Search for the cell housing the specified text and yield its [x, y] center coordinate. 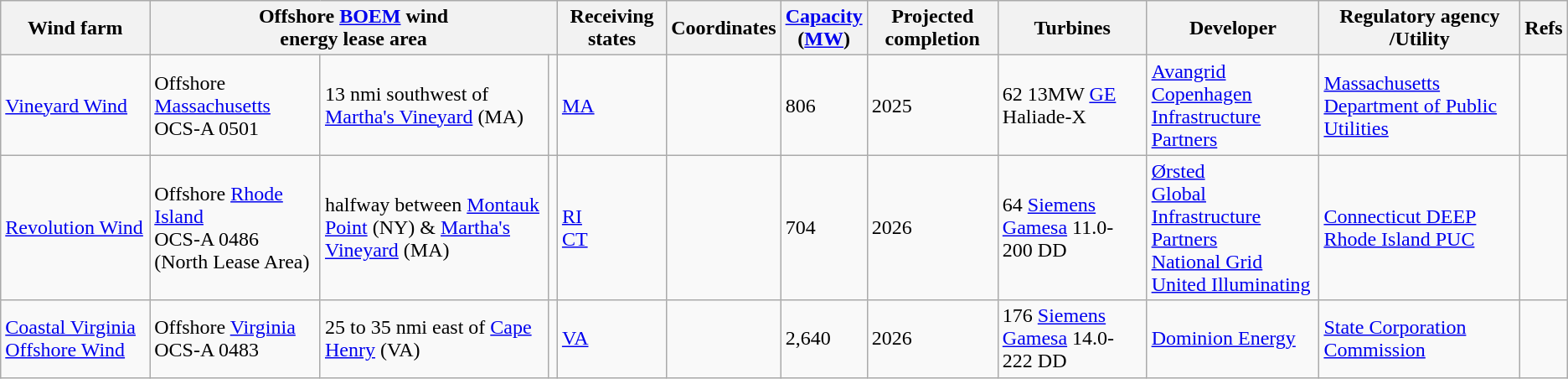
State Corporation Commission [1420, 339]
64 Siemens Gamesa 11.0-200 DD [1072, 228]
RICT [611, 228]
Coordinates [724, 29]
Regulatory agency/Utility [1420, 29]
Massachusetts Department of Public Utilities [1420, 106]
Dominion Energy [1233, 339]
Revolution Wind [75, 228]
62 13MW GE Haliade-X [1072, 106]
13 nmi southwest of Martha's Vineyard (MA) [434, 106]
ØrstedGlobal Infrastructure PartnersNational GridUnited Illuminating [1233, 228]
Developer [1233, 29]
halfway between Montauk Point (NY) & Martha's Vineyard (MA) [434, 228]
Offshore VirginiaOCS-A 0483 [235, 339]
MA [611, 106]
Receiving states [611, 29]
Vineyard Wind [75, 106]
Wind farm [75, 29]
Offshore BOEM windenergy lease area [353, 29]
25 to 35 nmi east of Cape Henry (VA) [434, 339]
2025 [932, 106]
704 [824, 228]
176 Siemens Gamesa 14.0-222 DD [1072, 339]
Projected completion [932, 29]
Offshore Rhode IslandOCS-A 0486 (North Lease Area) [235, 228]
Coastal Virginia Offshore Wind [75, 339]
AvangridCopenhagen Infrastructure Partners [1233, 106]
Refs [1544, 29]
Offshore MassachusettsOCS-A 0501 [235, 106]
2,640 [824, 339]
Capacity(MW) [824, 29]
Connecticut DEEPRhode Island PUC [1420, 228]
Turbines [1072, 29]
806 [824, 106]
VA [611, 339]
